Locate the cell with the specified text and output its [x, y] center coordinate. 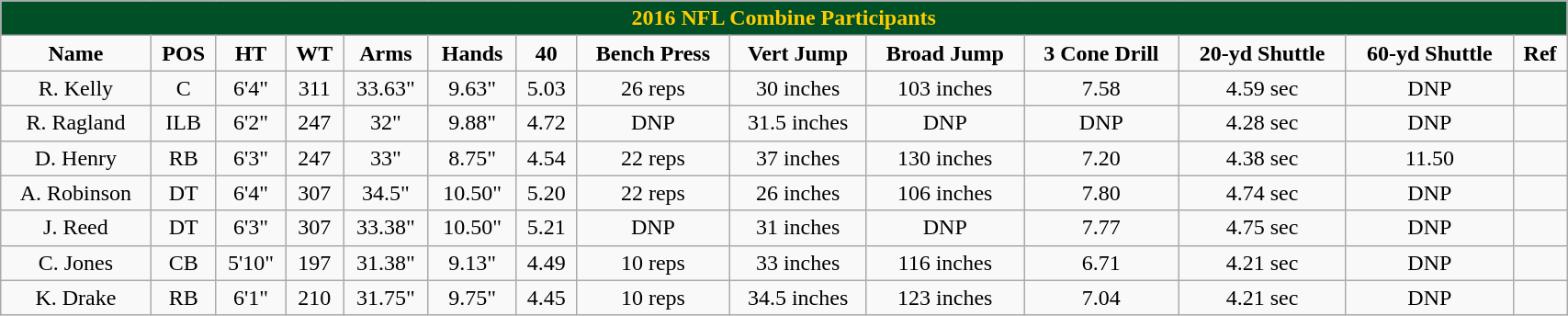
33.63" [386, 88]
POS [184, 53]
7.80 [1101, 193]
103 inches [945, 88]
6.71 [1101, 263]
9.63" [472, 88]
26 inches [797, 193]
6'2" [250, 123]
WT [314, 53]
4.59 sec [1262, 88]
123 inches [945, 298]
Bench Press [652, 53]
34.5" [386, 193]
31 inches [797, 228]
7.04 [1101, 298]
20-yd Shuttle [1262, 53]
Ref [1540, 53]
106 inches [945, 193]
9.13" [472, 263]
HT [250, 53]
130 inches [945, 158]
3 Cone Drill [1101, 53]
Name [75, 53]
5.21 [546, 228]
J. Reed [75, 228]
9.88" [472, 123]
4.38 sec [1262, 158]
311 [314, 88]
4.74 sec [1262, 193]
4.45 [546, 298]
5.03 [546, 88]
R. Ragland [75, 123]
33 inches [797, 263]
4.75 sec [1262, 228]
31.5 inches [797, 123]
ILB [184, 123]
8.75" [472, 158]
7.77 [1101, 228]
26 reps [652, 88]
34.5 inches [797, 298]
C [184, 88]
D. Henry [75, 158]
7.20 [1101, 158]
11.50 [1429, 158]
4.49 [546, 263]
A. Robinson [75, 193]
31.38" [386, 263]
6'1" [250, 298]
C. Jones [75, 263]
32" [386, 123]
4.28 sec [1262, 123]
31.75" [386, 298]
210 [314, 298]
Arms [386, 53]
2016 NFL Combine Participants [784, 18]
9.75" [472, 298]
33.38" [386, 228]
Vert Jump [797, 53]
4.54 [546, 158]
197 [314, 263]
33" [386, 158]
116 inches [945, 263]
5.20 [546, 193]
CB [184, 263]
K. Drake [75, 298]
37 inches [797, 158]
60-yd Shuttle [1429, 53]
Broad Jump [945, 53]
30 inches [797, 88]
4.72 [546, 123]
5'10" [250, 263]
Hands [472, 53]
R. Kelly [75, 88]
40 [546, 53]
7.58 [1101, 88]
